Provide the [X, Y] coordinate of the cell's center where the given text is located.  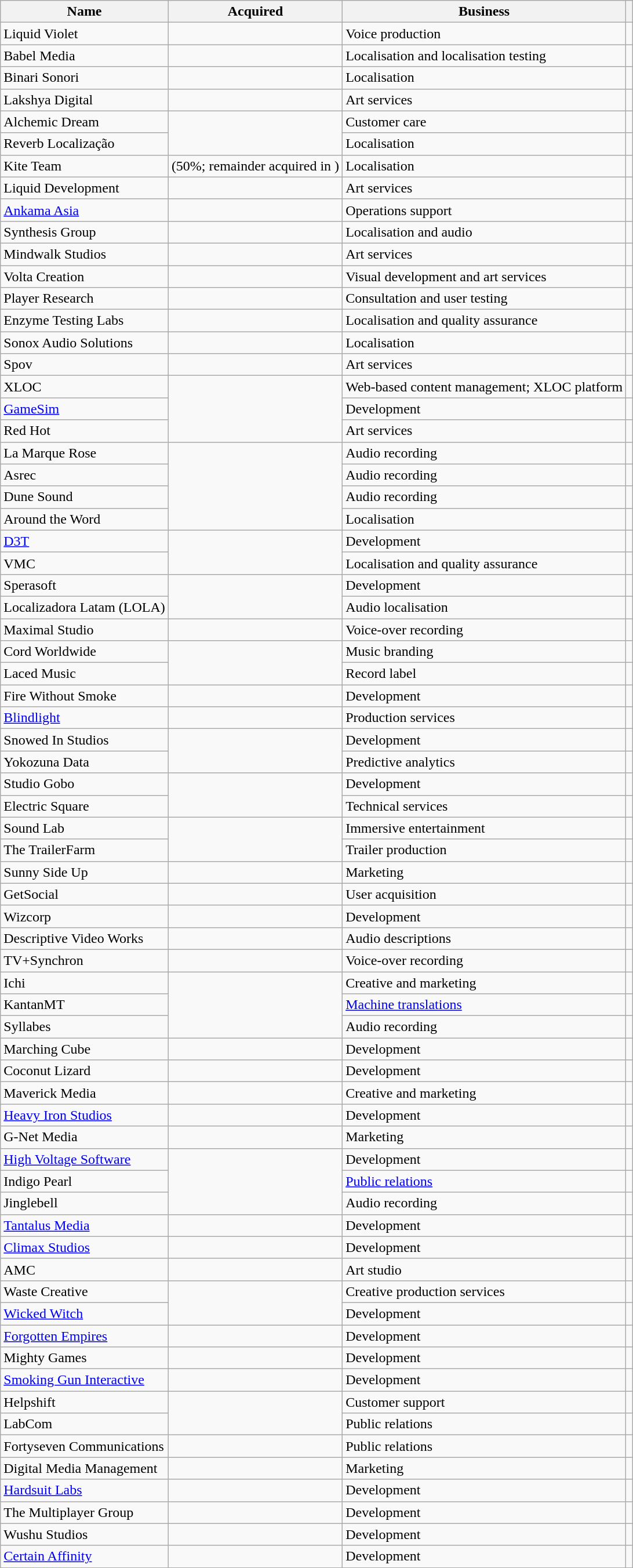
Name [85, 12]
Indigo Pearl [85, 1181]
Immersive entertainment [485, 828]
Synthesis Group [85, 232]
Sunny Side Up [85, 872]
Lakshya Digital [85, 100]
Music branding [485, 652]
Sonox Audio Solutions [85, 343]
Red Hot [85, 431]
Visual development and art services [485, 277]
Liquid Development [85, 188]
Fortyseven Communications [85, 1446]
Alchemic Dream [85, 122]
Production services [485, 718]
Jinglebell [85, 1203]
Marching Cube [85, 1049]
Binari Sonori [85, 78]
Spov [85, 365]
TV+Synchron [85, 960]
Around the Word [85, 519]
Customer support [485, 1402]
Dune Sound [85, 497]
Localisation and localisation testing [485, 56]
Business [485, 12]
Record label [485, 674]
Ankama Asia [85, 210]
The Multiplayer Group [85, 1512]
Ichi [85, 983]
Coconut Lizard [85, 1071]
Digital Media Management [85, 1468]
Predictive analytics [485, 762]
Technical services [485, 806]
GameSim [85, 409]
Art studio [485, 1269]
La Marque Rose [85, 453]
Maverick Media [85, 1093]
Volta Creation [85, 277]
Blindlight [85, 718]
Maximal Studio [85, 629]
Audio descriptions [485, 938]
Fire Without Smoke [85, 696]
High Voltage Software [85, 1159]
Certain Affinity [85, 1556]
AMC [85, 1269]
Kite Team [85, 166]
Voice production [485, 34]
Web-based content management; XLOC platform [485, 387]
Localizadora Latam (LOLA) [85, 607]
Asrec [85, 475]
Helpshift [85, 1402]
Player Research [85, 299]
Snowed In Studios [85, 740]
Electric Square [85, 806]
Machine translations [485, 1005]
Syllabes [85, 1027]
User acquisition [485, 894]
Forgotten Empires [85, 1335]
D3T [85, 541]
Acquired [255, 12]
Babel Media [85, 56]
LabCom [85, 1424]
Sound Lab [85, 828]
Trailer production [485, 850]
Tantalus Media [85, 1225]
Reverb Localização [85, 144]
Wushu Studios [85, 1534]
Audio localisation [485, 607]
The TrailerFarm [85, 850]
Yokozuna Data [85, 762]
Customer care [485, 122]
Operations support [485, 210]
GetSocial [85, 894]
Localisation and audio [485, 232]
Wicked Witch [85, 1313]
Climax Studios [85, 1247]
KantanMT [85, 1005]
Mighty Games [85, 1358]
Laced Music [85, 674]
Mindwalk Studios [85, 254]
Wizcorp [85, 916]
VMC [85, 563]
Creative production services [485, 1291]
Enzyme Testing Labs [85, 321]
Waste Creative [85, 1291]
Consultation and user testing [485, 299]
Studio Gobo [85, 784]
Sperasoft [85, 585]
Descriptive Video Works [85, 938]
Cord Worldwide [85, 652]
Hardsuit Labs [85, 1490]
G-Net Media [85, 1137]
XLOC [85, 387]
Smoking Gun Interactive [85, 1380]
(50%; remainder acquired in ) [255, 166]
Liquid Violet [85, 34]
Heavy Iron Studios [85, 1115]
